Provide the (X, Y) coordinate of the cell's center where the given text is located.  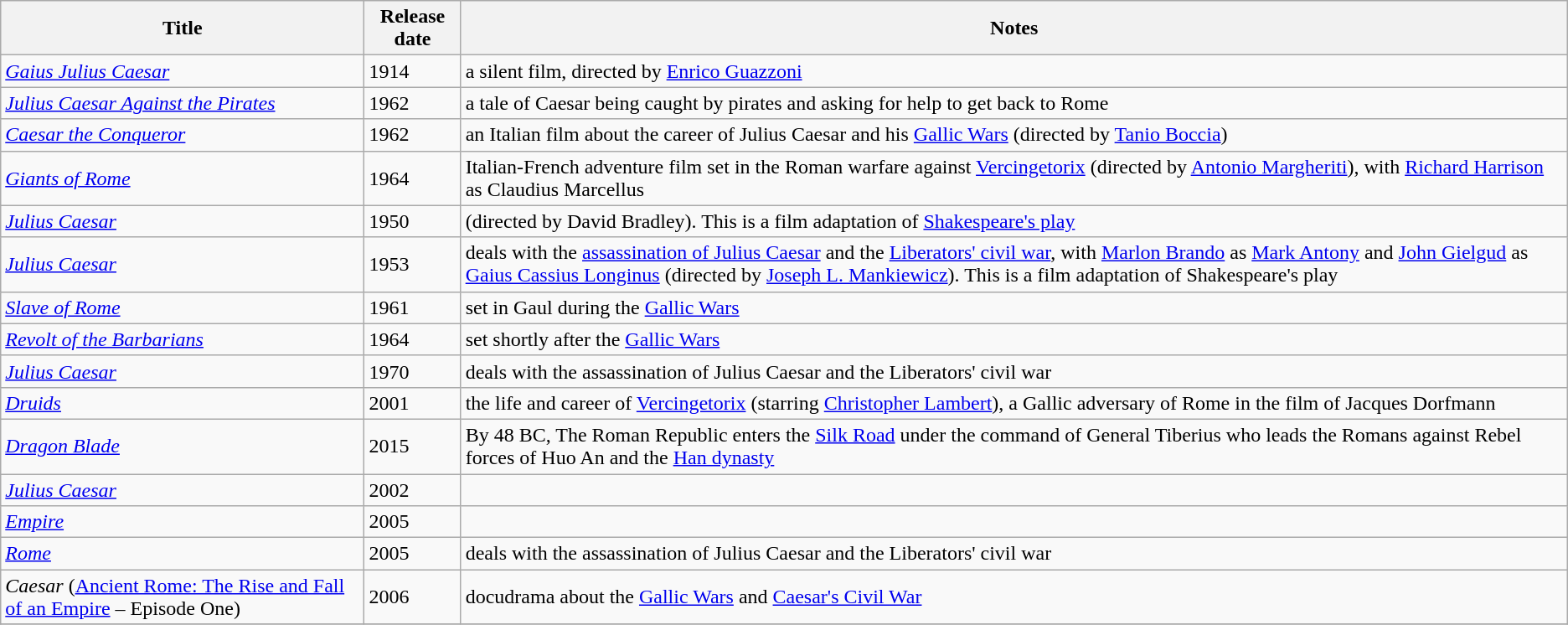
Rome (183, 554)
the life and career of Vercingetorix (starring Christopher Lambert), a Gallic adversary of Rome in the film of Jacques Dorfmann (1014, 403)
(directed by David Bradley). This is a film adaptation of Shakespeare's play (1014, 221)
Druids (183, 403)
2006 (412, 597)
Dragon Blade (183, 446)
1961 (412, 307)
set in Gaul during the Gallic Wars (1014, 307)
Giants of Rome (183, 178)
a tale of Caesar being caught by pirates and asking for help to get back to Rome (1014, 103)
1950 (412, 221)
a silent film, directed by Enrico Guazzoni (1014, 71)
1914 (412, 71)
1970 (412, 371)
Empire (183, 522)
Release date (412, 28)
an Italian film about the career of Julius Caesar and his Gallic Wars (directed by Tanio Boccia) (1014, 135)
docudrama about the Gallic Wars and Caesar's Civil War (1014, 597)
Caesar the Conqueror (183, 135)
2015 (412, 446)
1953 (412, 265)
2002 (412, 490)
Title (183, 28)
Notes (1014, 28)
Julius Caesar Against the Pirates (183, 103)
Slave of Rome (183, 307)
Gaius Julius Caesar (183, 71)
2001 (412, 403)
set shortly after the Gallic Wars (1014, 339)
Caesar (Ancient Rome: The Rise and Fall of an Empire – Episode One) (183, 597)
Revolt of the Barbarians (183, 339)
